Determine the [x, y] coordinate at the center of the cell enclosing the given text.  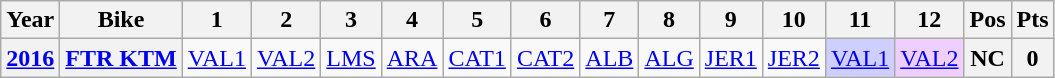
JER2 [794, 58]
Pos [988, 20]
9 [730, 20]
11 [860, 20]
1 [216, 20]
0 [1032, 58]
LMS [351, 58]
NC [988, 58]
CAT1 [477, 58]
ALB [610, 58]
JER1 [730, 58]
6 [545, 20]
3 [351, 20]
2 [286, 20]
8 [669, 20]
Pts [1032, 20]
2016 [30, 58]
Year [30, 20]
12 [930, 20]
CAT2 [545, 58]
5 [477, 20]
ALG [669, 58]
4 [412, 20]
7 [610, 20]
10 [794, 20]
FTR KTM [121, 58]
Bike [121, 20]
ARA [412, 58]
